Identify which cell holds the provided text, then report its [X, Y] central coordinate. 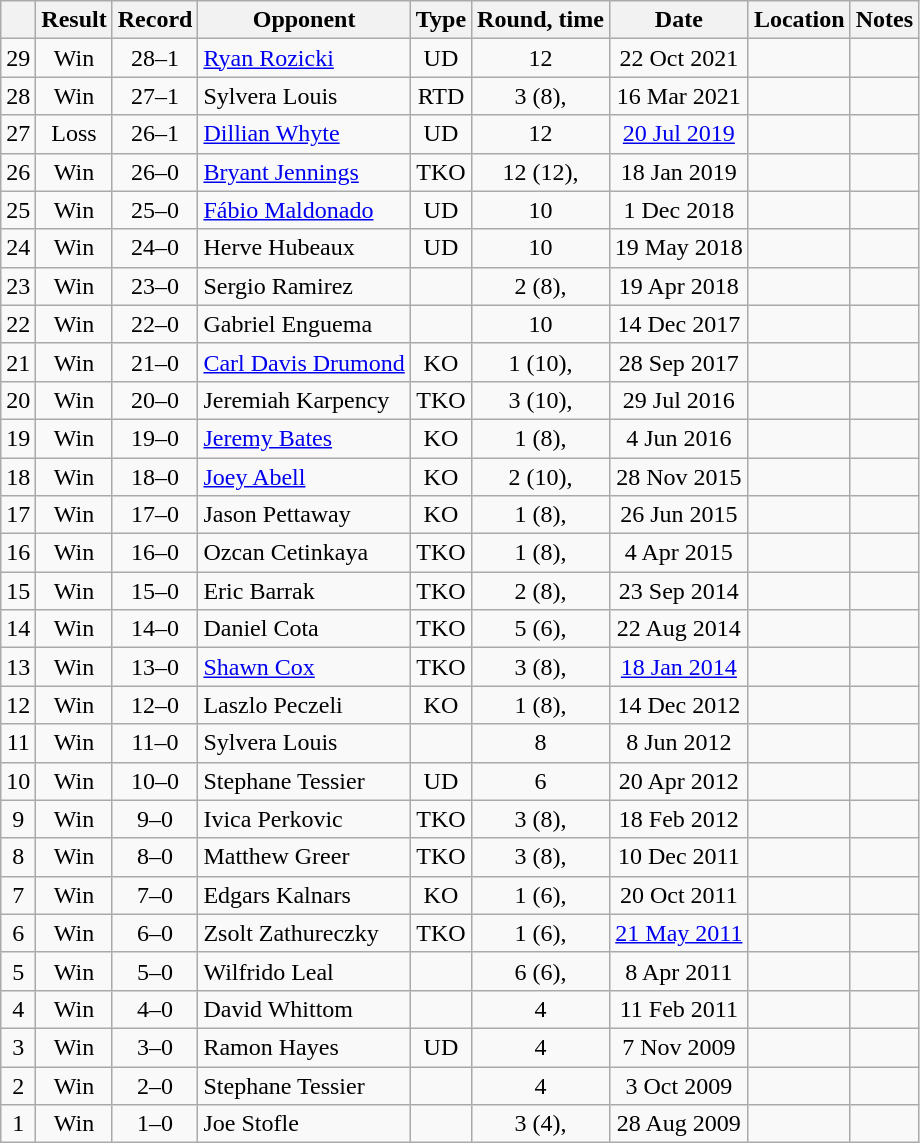
22 [18, 324]
16–0 [155, 553]
RTD [440, 96]
Location [799, 20]
26 [18, 172]
18 Feb 2012 [678, 819]
15 [18, 591]
2–0 [155, 1085]
Ryan Rozicki [304, 58]
27–1 [155, 96]
11–0 [155, 743]
11 [18, 743]
3 (4), [541, 1124]
12–0 [155, 705]
14 Dec 2012 [678, 705]
Round, time [541, 20]
18 Jan 2014 [678, 667]
26–1 [155, 134]
Bryant Jennings [304, 172]
2 [18, 1085]
Jeremiah Karpency [304, 400]
19–0 [155, 438]
8 Jun 2012 [678, 743]
Joe Stofle [304, 1124]
Type [440, 20]
6–0 [155, 933]
20 Oct 2011 [678, 895]
26–0 [155, 172]
14 Dec 2017 [678, 324]
Sergio Ramirez [304, 286]
Jason Pettaway [304, 515]
21 [18, 362]
4 Jun 2016 [678, 438]
22 Aug 2014 [678, 629]
Notes [884, 20]
19 May 2018 [678, 248]
1 (10), [541, 362]
28 [18, 96]
24–0 [155, 248]
22–0 [155, 324]
18–0 [155, 477]
25–0 [155, 210]
5 [18, 971]
13 [18, 667]
13–0 [155, 667]
3 (10), [541, 400]
16 Mar 2021 [678, 96]
3 [18, 1047]
23 Sep 2014 [678, 591]
20 Apr 2012 [678, 781]
8–0 [155, 857]
28–1 [155, 58]
7 Nov 2009 [678, 1047]
20–0 [155, 400]
Ramon Hayes [304, 1047]
18 [18, 477]
Joey Abell [304, 477]
Carl Davis Drumond [304, 362]
Shawn Cox [304, 667]
Ozcan Cetinkaya [304, 553]
17–0 [155, 515]
Dillian Whyte [304, 134]
Laszlo Peczeli [304, 705]
29 Jul 2016 [678, 400]
Loss [74, 134]
18 Jan 2019 [678, 172]
12 (12), [541, 172]
Herve Hubeaux [304, 248]
4–0 [155, 1009]
10–0 [155, 781]
21–0 [155, 362]
Matthew Greer [304, 857]
Daniel Cota [304, 629]
David Whittom [304, 1009]
19 [18, 438]
24 [18, 248]
Opponent [304, 20]
14 [18, 629]
3–0 [155, 1047]
Fábio Maldonado [304, 210]
15–0 [155, 591]
3 Oct 2009 [678, 1085]
Gabriel Enguema [304, 324]
29 [18, 58]
22 Oct 2021 [678, 58]
4 Apr 2015 [678, 553]
1–0 [155, 1124]
20 [18, 400]
Result [74, 20]
7 [18, 895]
21 May 2011 [678, 933]
5 (6), [541, 629]
Ivica Perkovic [304, 819]
25 [18, 210]
23–0 [155, 286]
9 [18, 819]
Date [678, 20]
28 Aug 2009 [678, 1124]
11 Feb 2011 [678, 1009]
23 [18, 286]
1 Dec 2018 [678, 210]
16 [18, 553]
27 [18, 134]
Eric Barrak [304, 591]
6 (6), [541, 971]
10 Dec 2011 [678, 857]
1 [18, 1124]
Edgars Kalnars [304, 895]
8 Apr 2011 [678, 971]
20 Jul 2019 [678, 134]
7–0 [155, 895]
Wilfrido Leal [304, 971]
28 Nov 2015 [678, 477]
19 Apr 2018 [678, 286]
Jeremy Bates [304, 438]
17 [18, 515]
2 (10), [541, 477]
Zsolt Zathureczky [304, 933]
28 Sep 2017 [678, 362]
Record [155, 20]
5–0 [155, 971]
9–0 [155, 819]
14–0 [155, 629]
26 Jun 2015 [678, 515]
